Determine the (x, y) coordinate at the center of the cell enclosing the given text.  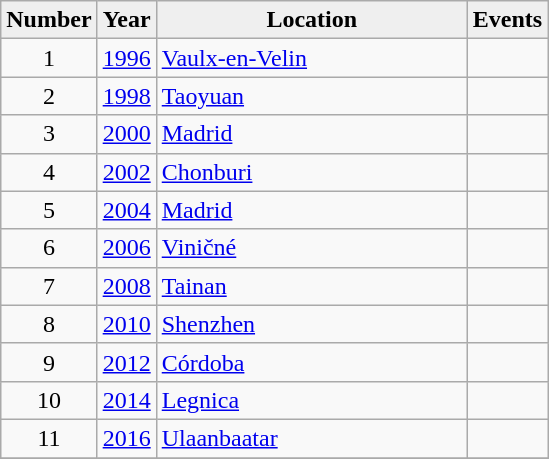
1996 (126, 58)
6 (49, 248)
Events (507, 20)
1998 (126, 96)
4 (49, 172)
2006 (126, 248)
Number (49, 20)
Year (126, 20)
5 (49, 210)
10 (49, 400)
9 (49, 362)
2008 (126, 286)
11 (49, 438)
2012 (126, 362)
Chonburi (312, 172)
3 (49, 134)
2004 (126, 210)
Tainan (312, 286)
2016 (126, 438)
Córdoba (312, 362)
8 (49, 324)
2014 (126, 400)
7 (49, 286)
Shenzhen (312, 324)
1 (49, 58)
2010 (126, 324)
Taoyuan (312, 96)
Vaulx-en-Velin (312, 58)
Legnica (312, 400)
2002 (126, 172)
2000 (126, 134)
Location (312, 20)
2 (49, 96)
Ulaanbaatar (312, 438)
Viničné (312, 248)
